Output the [X, Y] coordinate of the center of the cell containing the given text.  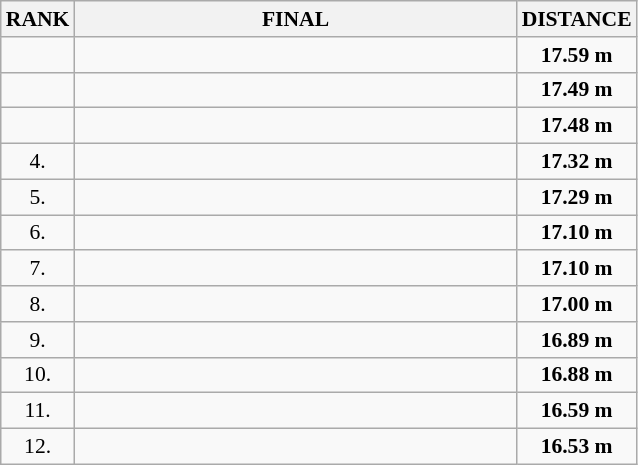
16.89 m [577, 340]
9. [38, 340]
16.53 m [577, 447]
DISTANCE [577, 19]
FINAL [295, 19]
17.32 m [577, 162]
17.48 m [577, 126]
7. [38, 269]
17.29 m [577, 197]
16.59 m [577, 411]
8. [38, 304]
11. [38, 411]
16.88 m [577, 375]
10. [38, 375]
RANK [38, 19]
17.59 m [577, 55]
17.49 m [577, 90]
5. [38, 197]
12. [38, 447]
6. [38, 233]
17.00 m [577, 304]
4. [38, 162]
